Detect which cell encompasses the target text, then output its [X, Y] center coordinate. 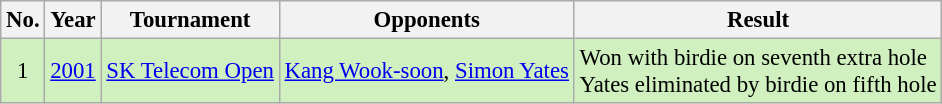
Result [758, 20]
Kang Wook-soon, Simon Yates [426, 72]
2001 [73, 72]
Year [73, 20]
Tournament [190, 20]
SK Telecom Open [190, 72]
1 [23, 72]
Won with birdie on seventh extra holeYates eliminated by birdie on fifth hole [758, 72]
No. [23, 20]
Opponents [426, 20]
